Capture the cell that displays the provided text and extract its [x, y] central coordinate. 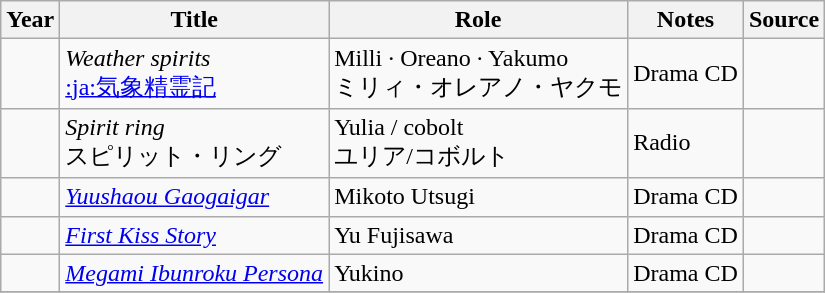
Title [194, 20]
Yukino [478, 273]
Role [478, 20]
Mikoto Utsugi [478, 197]
Spirit ringスピリット・リング [194, 143]
Weather spirits:ja:気象精霊記 [194, 74]
Notes [686, 20]
Megami Ibunroku Persona [194, 273]
Yu Fujisawa [478, 235]
Source [784, 20]
Radio [686, 143]
Milli · Oreano · Yakumoミリィ・オレアノ・ヤクモ [478, 74]
First Kiss Story [194, 235]
Yuushaou Gaogaigar [194, 197]
Year [30, 20]
Yulia / coboltユリア/コボルト [478, 143]
